Search for the cell housing the specified text and yield its (x, y) center coordinate. 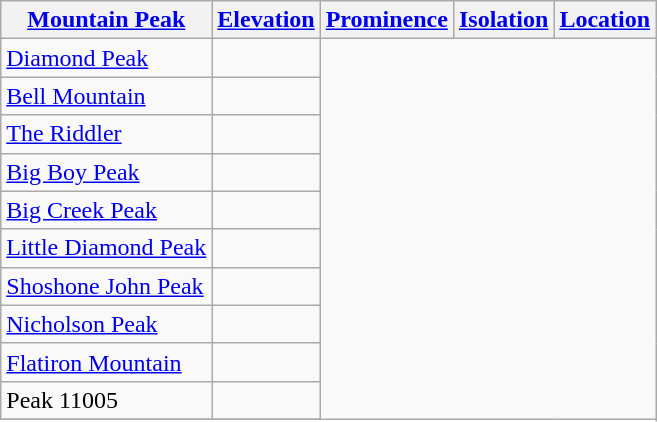
Mountain Peak (106, 20)
Isolation (503, 20)
Location (605, 20)
Elevation (266, 20)
Prominence (386, 20)
Big Creek Peak (106, 210)
Nicholson Peak (106, 324)
Bell Mountain (106, 96)
Diamond Peak (106, 58)
The Riddler (106, 134)
Flatiron Mountain (106, 362)
Big Boy Peak (106, 172)
Peak 11005 (106, 400)
Shoshone John Peak (106, 286)
Little Diamond Peak (106, 248)
